Detect which cell encompasses the target text, then output its [X, Y] center coordinate. 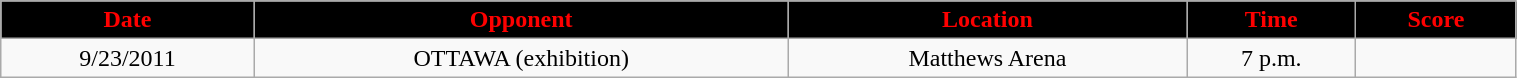
Matthews Arena [987, 58]
7 p.m. [1272, 58]
OTTAWA (exhibition) [521, 58]
9/23/2011 [128, 58]
Time [1272, 20]
Location [987, 20]
Score [1436, 20]
Opponent [521, 20]
Date [128, 20]
